Return the (x, y) coordinate for the center point of the cell that contains the specified text.  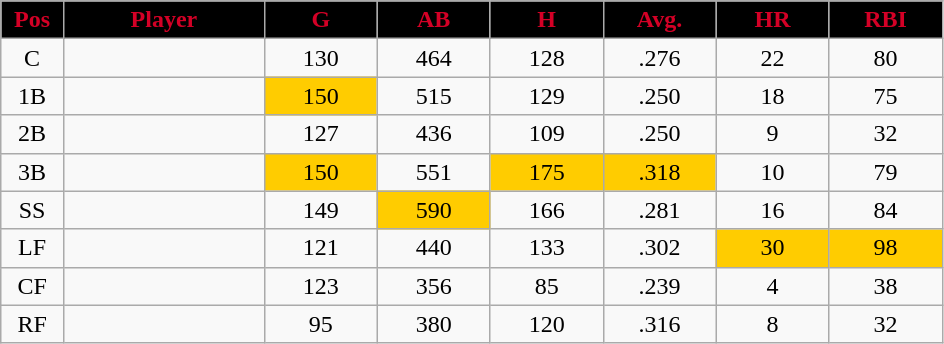
22 (772, 58)
590 (434, 210)
CF (32, 286)
G (320, 20)
85 (546, 286)
3B (32, 172)
HR (772, 20)
149 (320, 210)
464 (434, 58)
175 (546, 172)
Pos (32, 20)
RBI (886, 20)
128 (546, 58)
356 (434, 286)
127 (320, 134)
Avg. (660, 20)
.302 (660, 248)
30 (772, 248)
95 (320, 324)
16 (772, 210)
133 (546, 248)
Player (164, 20)
121 (320, 248)
130 (320, 58)
123 (320, 286)
1B (32, 96)
9 (772, 134)
38 (886, 286)
129 (546, 96)
.318 (660, 172)
LF (32, 248)
515 (434, 96)
98 (886, 248)
.239 (660, 286)
2B (32, 134)
AB (434, 20)
440 (434, 248)
551 (434, 172)
10 (772, 172)
75 (886, 96)
SS (32, 210)
.316 (660, 324)
.281 (660, 210)
C (32, 58)
120 (546, 324)
84 (886, 210)
RF (32, 324)
166 (546, 210)
.276 (660, 58)
109 (546, 134)
436 (434, 134)
79 (886, 172)
8 (772, 324)
H (546, 20)
18 (772, 96)
4 (772, 286)
80 (886, 58)
380 (434, 324)
